Capture the cell that displays the provided text and extract its [X, Y] central coordinate. 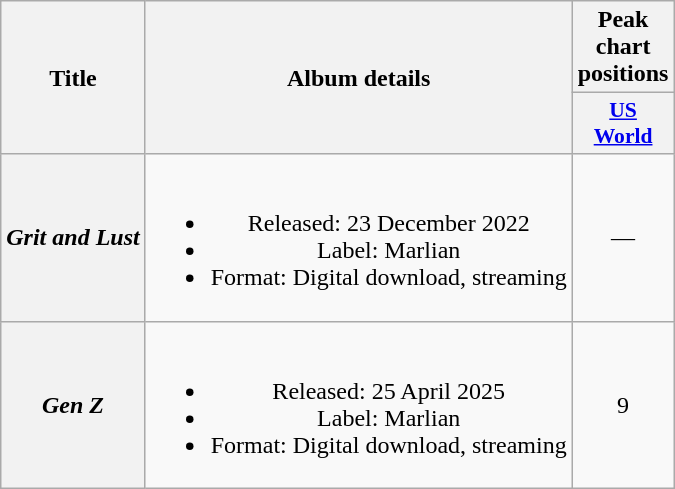
Grit and Lust [73, 238]
USWorld [623, 124]
Gen Z [73, 404]
Album details [358, 78]
Released: 23 December 2022Label: MarlianFormat: Digital download, streaming [358, 238]
9 [623, 404]
Peak chart positions [623, 47]
— [623, 238]
Title [73, 78]
Released: 25 April 2025Label: MarlianFormat: Digital download, streaming [358, 404]
